Output the [x, y] coordinate of the center of the cell containing the given text.  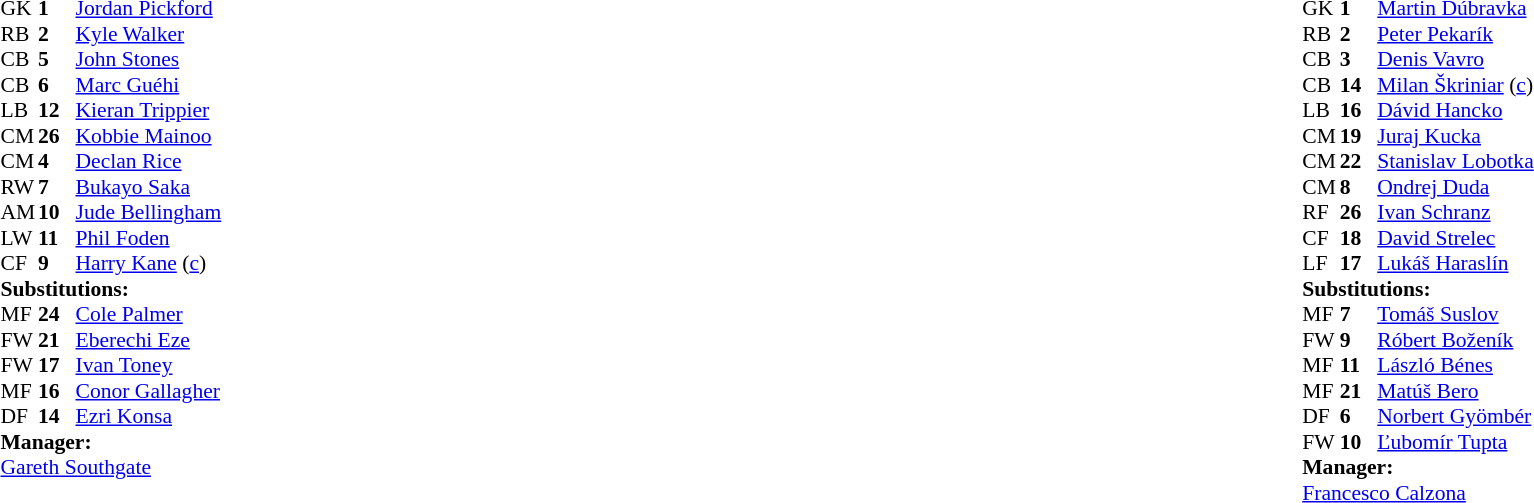
Juraj Kucka [1455, 136]
Phil Foden [149, 238]
Róbert Boženík [1455, 340]
19 [1359, 136]
László Bénes [1455, 365]
Eberechi Eze [149, 340]
Declan Rice [149, 161]
8 [1359, 187]
Ivan Schranz [1455, 213]
LF [1321, 263]
Denis Vavro [1455, 59]
Ľubomír Tupta [1455, 442]
Ezri Konsa [149, 417]
David Strelec [1455, 238]
LW [19, 238]
Ivan Toney [149, 365]
Kobbie Mainoo [149, 136]
RF [1321, 213]
Stanislav Lobotka [1455, 161]
18 [1359, 238]
Conor Gallagher [149, 391]
Jude Bellingham [149, 213]
Cole Palmer [149, 315]
Kyle Walker [149, 34]
Harry Kane (c) [149, 263]
RW [19, 187]
Lukáš Haraslín [1455, 263]
Milan Škriniar (c) [1455, 85]
24 [57, 315]
Kieran Trippier [149, 111]
22 [1359, 161]
Bukayo Saka [149, 187]
Dávid Hancko [1455, 111]
Marc Guéhi [149, 85]
John Stones [149, 59]
Tomáš Suslov [1455, 315]
4 [57, 161]
AM [19, 213]
3 [1359, 59]
Peter Pekarík [1455, 34]
5 [57, 59]
12 [57, 111]
Matúš Bero [1455, 391]
Ondrej Duda [1455, 187]
Gareth Southgate [110, 467]
Norbert Gyömbér [1455, 417]
